Output the [x, y] coordinate of the center of the cell containing the given text.  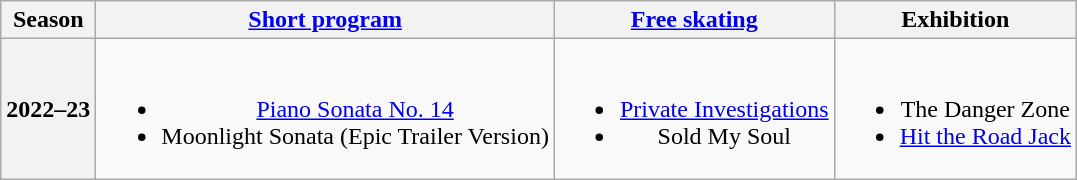
Free skating [694, 20]
The Danger Zone Hit the Road Jack [955, 109]
2022–23 [48, 109]
Season [48, 20]
Short program [326, 20]
Piano Sonata No. 14 Moonlight Sonata (Epic Trailer Version) [326, 109]
Private Investigations Sold My Soul [694, 109]
Exhibition [955, 20]
